Capture the cell that displays the provided text and extract its (X, Y) central coordinate. 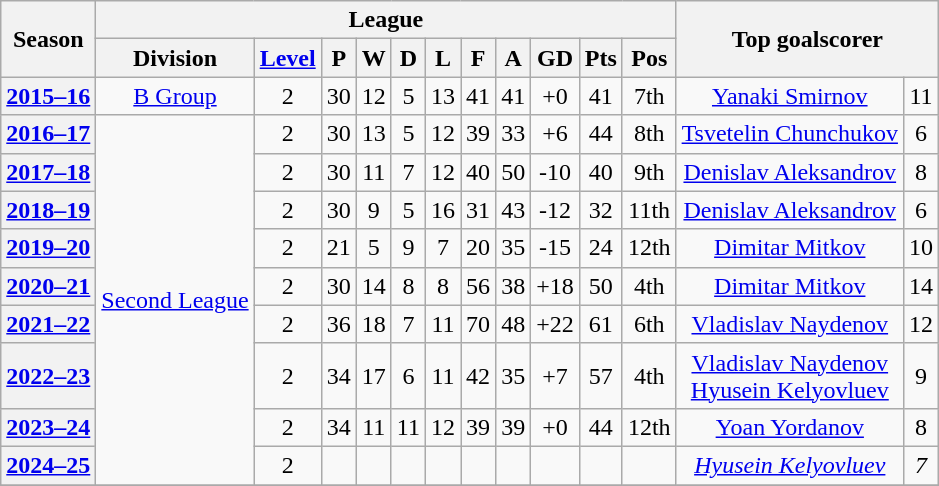
+6 (556, 134)
+18 (556, 286)
L (444, 58)
2020–21 (48, 286)
2019–20 (48, 248)
F (478, 58)
9th (649, 172)
16 (444, 210)
Level (288, 58)
17 (374, 376)
2018–19 (48, 210)
2017–18 (48, 172)
League (386, 20)
Hyusein Kelyovluev (790, 465)
P (338, 58)
61 (600, 324)
2021–22 (48, 324)
42 (478, 376)
56 (478, 286)
Yanaki Smirnov (790, 96)
Pos (649, 58)
24 (600, 248)
2022–23 (48, 376)
10 (920, 248)
38 (514, 286)
Pts (600, 58)
32 (600, 210)
A (514, 58)
11th (649, 210)
Vladislav Naydenov (790, 324)
2023–24 (48, 427)
Second League (175, 300)
43 (514, 210)
2015–16 (48, 96)
Vladislav Naydenov Hyusein Kelyovluev (790, 376)
Yoan Yordanov (790, 427)
18 (374, 324)
7th (649, 96)
33 (514, 134)
57 (600, 376)
2024–25 (48, 465)
-12 (556, 210)
21 (338, 248)
W (374, 58)
B Group (175, 96)
2016–17 (48, 134)
D (408, 58)
GD (556, 58)
+22 (556, 324)
6th (649, 324)
-15 (556, 248)
8th (649, 134)
36 (338, 324)
20 (478, 248)
70 (478, 324)
48 (514, 324)
Tsvetelin Chunchukov (790, 134)
Top goalscorer (807, 39)
+7 (556, 376)
31 (478, 210)
Division (175, 58)
-10 (556, 172)
Season (48, 39)
